Find where the given text appears and provide that cell's center as [x, y] coordinate. 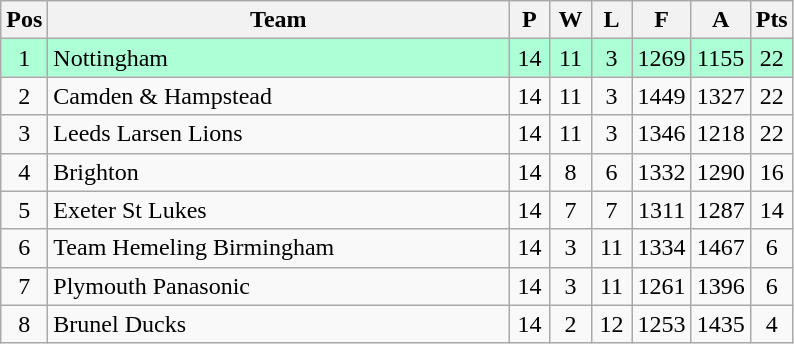
Nottingham [278, 58]
Pts [772, 20]
Plymouth Panasonic [278, 286]
1287 [720, 210]
5 [24, 210]
1155 [720, 58]
1334 [662, 248]
Team Hemeling Birmingham [278, 248]
1467 [720, 248]
1327 [720, 96]
A [720, 20]
1396 [720, 286]
12 [612, 324]
Brunel Ducks [278, 324]
Pos [24, 20]
Team [278, 20]
P [530, 20]
1346 [662, 134]
Leeds Larsen Lions [278, 134]
Camden & Hampstead [278, 96]
W [570, 20]
1449 [662, 96]
1253 [662, 324]
1290 [720, 172]
1261 [662, 286]
1332 [662, 172]
L [612, 20]
1218 [720, 134]
Exeter St Lukes [278, 210]
1269 [662, 58]
1311 [662, 210]
1 [24, 58]
1435 [720, 324]
F [662, 20]
16 [772, 172]
Brighton [278, 172]
